For the text-containing cell, return its midpoint in (x, y) coordinate format. 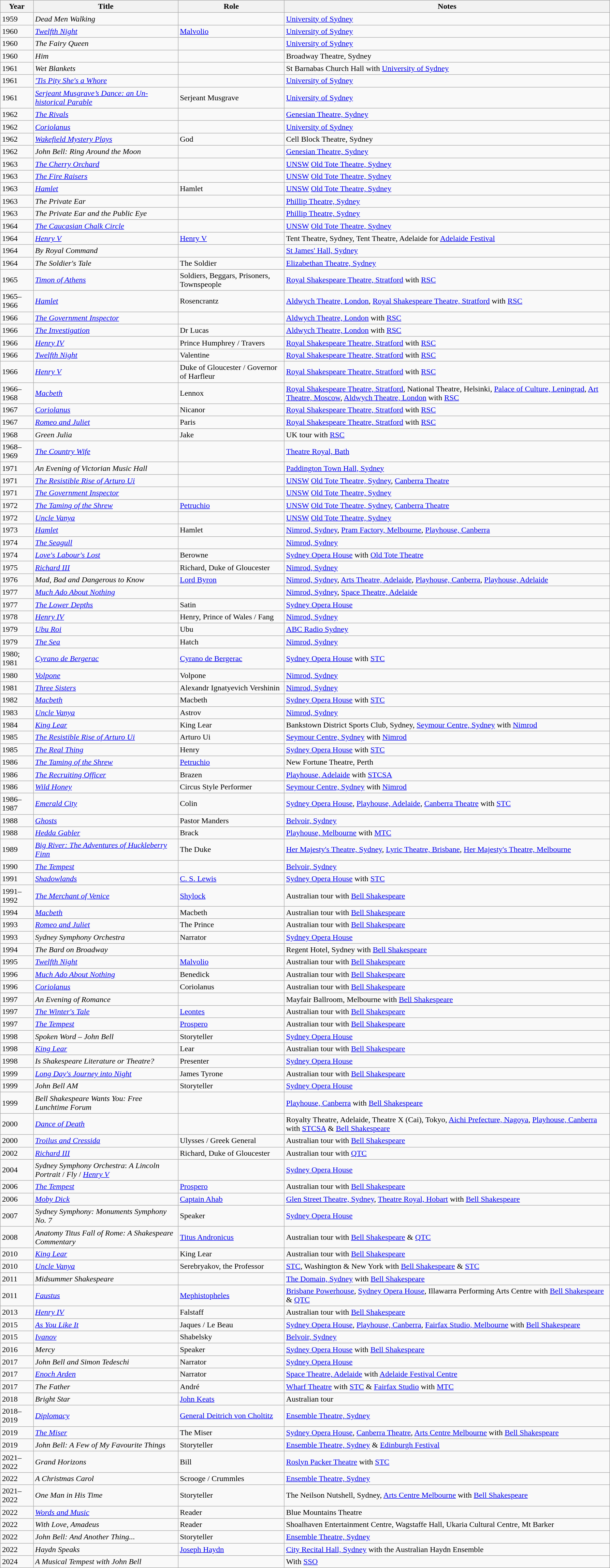
The Fire Raisers (106, 177)
Leontes (231, 1011)
Scrooge / Crummles (231, 1478)
1982 (17, 700)
As You Like It (106, 1325)
Long Day's Journey into Night (106, 1074)
Notes (447, 7)
John Bell: Ring Around the Moon (106, 151)
Australian tour with Bell Shakespeare & QTC (447, 1237)
1978 (17, 617)
André (231, 1387)
Troilus and Cressida (106, 1141)
Brisbane Powerhouse, Sydney Opera House, Illawarra Performing Arts Centre with Bell Shakespeare & QTC (447, 1295)
The Winter's Tale (106, 1011)
The Rivals (106, 114)
1980 (17, 675)
Brazen (231, 774)
The Neilson Nutshell, Sydney, Arts Centre Melbourne with Bell Shakespeare (447, 1495)
Broadway Theatre, Sydney (447, 56)
Faustus (106, 1295)
1995 (17, 962)
Her Majesty's Theatre, Sydney, Lyric Theatre, Brisbane, Her Majesty's Theatre, Melbourne (447, 850)
Sydney Opera House with Old Tote Theatre (447, 555)
With SSO (447, 1562)
1986–1987 (17, 804)
1989 (17, 850)
Serebryakov, the Professor (231, 1266)
Him (106, 56)
Rosencrantz (231, 301)
Green Julia (106, 435)
Paris (231, 422)
Royal Shakespeare Theatre, Stratford, National Theatre, Helsinki, Palace of Culture, Leningrad, Art Theatre, Moscow, Aldwych Theatre, London with RSC (447, 393)
Astrov (231, 713)
1968–1969 (17, 451)
Satin (231, 605)
The Domain, Sydney with Bell Shakespeare (447, 1279)
Moby Dick (106, 1199)
1959 (17, 19)
Alexandr Ignatyevich Vershinin (231, 688)
Ghosts (106, 820)
Playhouse, Adelaide with STCSA (447, 774)
Bright Star (106, 1399)
1991–1992 (17, 896)
The Country Wife (106, 451)
1983 (17, 713)
Is Shakespeare Literature or Theatre? (106, 1061)
The Father (106, 1387)
Captain Ahab (231, 1199)
Shylock (231, 896)
Dr Lucas (231, 330)
The Caucasian Chalk Circle (106, 226)
The Merchant of Venice (106, 896)
John Bell AM (106, 1086)
Pastor Manders (231, 820)
St James' Hall, Sydney (447, 251)
Big River: The Adventures of Huckleberry Finn (106, 850)
Sydney Opera House with Bell Shakespeare (447, 1349)
Midsummer Shakespeare (106, 1279)
STC, Washington & New York with Bell Shakespeare & STC (447, 1266)
Wharf Theatre with STC & Fairfax Studio with MTC (447, 1387)
1968 (17, 435)
Circus Style Performer (231, 787)
1966–1968 (17, 393)
Sydney Opera House, Canberra Theatre, Arts Centre Melbourne with Bell Shakespeare (447, 1433)
Grand Horizons (106, 1462)
Dead Men Walking (106, 19)
2024 (17, 1562)
Arturo Ui (231, 737)
Haydn Speaks (106, 1549)
2004 (17, 1170)
Shabelsky (231, 1337)
Serjeant Musgrave (231, 98)
John Bell: And Another Thing... (106, 1537)
Nimrod, Sydney, Space Theatre, Adelaide (447, 592)
Mercy (106, 1349)
The Investigation (106, 330)
Sydney Symphony Orchestra: A Lincoln Portrait / Fly / Henry V (106, 1170)
1965 (17, 280)
Titus Andronicus (231, 1237)
2013 (17, 1312)
James Tyrone (231, 1074)
2008 (17, 1237)
Royalty Theatre, Adelaide, Theatre X (Cai), Tokyo, Aichi Prefecture, Nagoya, Playhouse, Canberra with STCSA & Bell Shakespeare (447, 1124)
The Private Ear (106, 201)
Words and Music (106, 1512)
Year (17, 7)
Paddington Town Hall, Sydney (447, 468)
Wild Honey (106, 787)
Bankstown District Sports Club, Sydney, Seymour Centre, Sydney with Nimrod (447, 725)
John Bell and Simon Tedeschi (106, 1362)
Ivanov (106, 1337)
Benedick (231, 974)
Blue Mountains Theatre (447, 1512)
1965–1966 (17, 301)
The Soldier's Tale (106, 263)
Lord Byron (231, 580)
Aldwych Theatre, London, Royal Shakespeare Theatre, Stratford with RSC (447, 301)
Sydney Symphony: Monuments Symphony No. 7 (106, 1216)
God (231, 139)
City Recital Hall, Sydney with the Australian Haydn Ensemble (447, 1549)
The Prince (231, 925)
New Fortune Theatre, Perth (447, 762)
Presenter (231, 1061)
The Fairy Queen (106, 44)
The Cherry Orchard (106, 164)
A Christmas Carol (106, 1478)
UK tour with RSC (447, 435)
2007 (17, 1216)
Serjeant Musgrave’s Dance: an Un-historical Parable (106, 98)
2016 (17, 1349)
Ulysses / Greek General (231, 1141)
With Love, Amadeus (106, 1525)
Brack (231, 833)
Australian tour (447, 1399)
Wakefield Mystery Plays (106, 139)
The Real Thing (106, 750)
Lennox (231, 393)
Ensemble Theatre, Sydney & Edinburgh Festival (447, 1445)
Falstaff (231, 1312)
Enoch Arden (106, 1374)
1976 (17, 580)
Wet Blankets (106, 68)
Prince Humphrey / Travers (231, 343)
Henry (231, 750)
The Soldier (231, 263)
Timon of Athens (106, 280)
1980; 1981 (17, 658)
By Royal Command (106, 251)
Role (231, 7)
C. S. Lewis (231, 879)
The Duke (231, 850)
1991 (17, 879)
Berowne (231, 555)
Cell Block Theatre, Sydney (447, 139)
An Evening of Victorian Music Hall (106, 468)
Glen Street Theatre, Sydney, Theatre Royal, Hobart with Bell Shakespeare (447, 1199)
Playhouse, Melbourne with MTC (447, 833)
Joseph Haydn (231, 1549)
Hedda Gabler (106, 833)
Sydney Opera House, Playhouse, Canberra, Fairfax Studio, Melbourne with Bell Shakespeare (447, 1325)
Anatomy Titus Fall of Rome: A Shakespeare Commentary (106, 1237)
ABC Radio Sydney (447, 629)
John Keats (231, 1399)
Love's Labour's Lost (106, 555)
Soldiers, Beggars, Prisoners, Townspeople (231, 280)
Regent Hotel, Sydney with Bell Shakespeare (447, 950)
Nimrod, Sydney, Pram Factory, Melbourne, Playhouse, Canberra (447, 530)
Space Theatre, Adelaide with Adelaide Festival Centre (447, 1374)
2018–2019 (17, 1416)
1990 (17, 867)
An Evening of Romance (106, 999)
St Barnabas Church Hall with University of Sydney (447, 68)
Ubu (231, 629)
'Tis Pity She's a Whore (106, 81)
Shoalhaven Entertainment Centre, Wagstaffe Hall, Ukaria Cultural Centre, Mt Barker (447, 1525)
The Seagull (106, 543)
The Bard on Broadway (106, 950)
Three Sisters (106, 688)
Bill (231, 1462)
Bell Shakespeare Wants You: Free Lunchtime Forum (106, 1103)
Playhouse, Canberra with Bell Shakespeare (447, 1103)
Tent Theatre, Sydney, Tent Theatre, Adelaide for Adelaide Festival (447, 238)
Sydney Opera House, Playhouse, Adelaide, Canberra Theatre with STC (447, 804)
Henry, Prince of Wales / Fang (231, 617)
The Sea (106, 642)
General Deitrich von Choltitz (231, 1416)
Duke of Gloucester / Governor of Harfleur (231, 372)
Hatch (231, 642)
Nimrod, Sydney, Arts Theatre, Adelaide, Playhouse, Canberra, Playhouse, Adelaide (447, 580)
Jake (231, 435)
Jaques / Le Beau (231, 1325)
Emerald City (106, 804)
Ubu Roi (106, 629)
Title (106, 7)
Spoken Word – John Bell (106, 1037)
Dance of Death (106, 1124)
1984 (17, 725)
Roslyn Packer Theatre with STC (447, 1462)
Theatre Royal, Bath (447, 451)
Lear (231, 1049)
Diplomacy (106, 1416)
Shadowlands (106, 879)
Mephistopheles (231, 1295)
Nicanor (231, 410)
John Bell: A Few of My Favourite Things (106, 1445)
Sydney Symphony Orchestra (106, 937)
2018 (17, 1399)
Valentine (231, 355)
The Lower Depths (106, 605)
1975 (17, 567)
The Recruiting Officer (106, 774)
Elizabethan Theatre, Sydney (447, 263)
1973 (17, 530)
2002 (17, 1153)
Mad, Bad and Dangerous to Know (106, 580)
Mayfair Ballroom, Melbourne with Bell Shakespeare (447, 999)
A Musical Tempest with John Bell (106, 1562)
One Man in His Time (106, 1495)
Australian tour with QTC (447, 1153)
1981 (17, 688)
The Private Ear and the Public Eye (106, 214)
Colin (231, 804)
